Find where the given text appears and provide that cell's center as [x, y] coordinate. 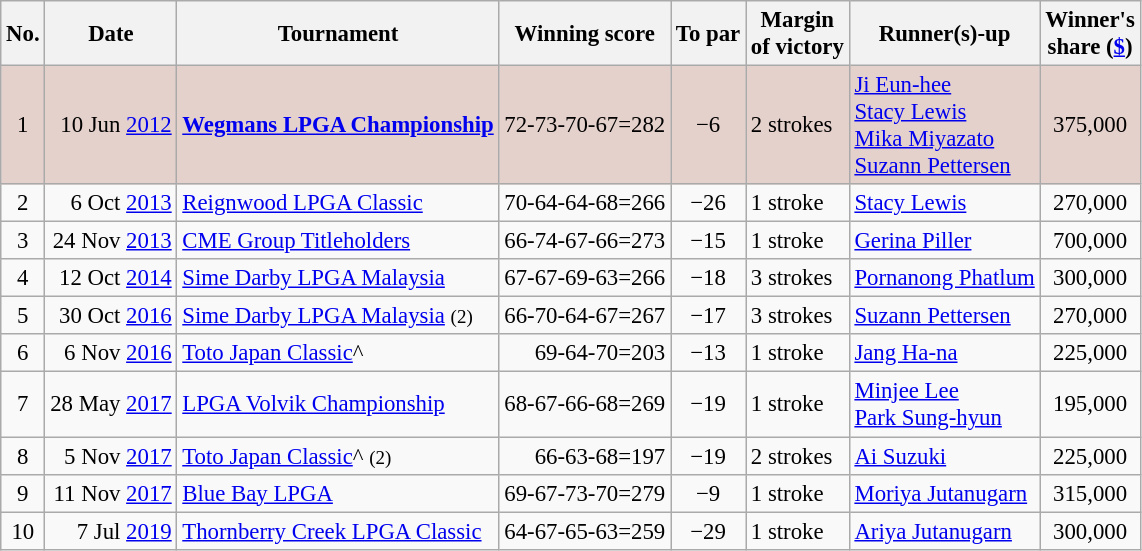
2 [23, 203]
Jang Ha-na [944, 353]
28 May 2017 [111, 404]
10 [23, 531]
Sime Darby LPGA Malaysia (2) [338, 316]
4 [23, 278]
Ariya Jutanugarn [944, 531]
70-64-64-68=266 [585, 203]
6 [23, 353]
7 [23, 404]
7 Jul 2019 [111, 531]
66-74-67-66=273 [585, 241]
Toto Japan Classic^ (2) [338, 456]
66-70-64-67=267 [585, 316]
−9 [708, 493]
195,000 [1090, 404]
Moriya Jutanugarn [944, 493]
700,000 [1090, 241]
Toto Japan Classic^ [338, 353]
Gerina Piller [944, 241]
Thornberry Creek LPGA Classic [338, 531]
Winner'sshare ($) [1090, 34]
8 [23, 456]
Winning score [585, 34]
Marginof victory [798, 34]
5 Nov 2017 [111, 456]
Stacy Lewis [944, 203]
−18 [708, 278]
72-73-70-67=282 [585, 126]
69-67-73-70=279 [585, 493]
1 [23, 126]
68-67-66-68=269 [585, 404]
−15 [708, 241]
Wegmans LPGA Championship [338, 126]
Reignwood LPGA Classic [338, 203]
5 [23, 316]
3 [23, 241]
−6 [708, 126]
6 Oct 2013 [111, 203]
66-63-68=197 [585, 456]
Pornanong Phatlum [944, 278]
−29 [708, 531]
30 Oct 2016 [111, 316]
Date [111, 34]
67-67-69-63=266 [585, 278]
6 Nov 2016 [111, 353]
9 [23, 493]
Ai Suzuki [944, 456]
24 Nov 2013 [111, 241]
11 Nov 2017 [111, 493]
−13 [708, 353]
315,000 [1090, 493]
−26 [708, 203]
12 Oct 2014 [111, 278]
−17 [708, 316]
LPGA Volvik Championship [338, 404]
64-67-65-63=259 [585, 531]
To par [708, 34]
375,000 [1090, 126]
Blue Bay LPGA [338, 493]
Suzann Pettersen [944, 316]
Sime Darby LPGA Malaysia [338, 278]
CME Group Titleholders [338, 241]
69-64-70=203 [585, 353]
Runner(s)-up [944, 34]
Ji Eun-hee Stacy Lewis Mika Miyazato Suzann Pettersen [944, 126]
No. [23, 34]
10 Jun 2012 [111, 126]
Minjee Lee Park Sung-hyun [944, 404]
Tournament [338, 34]
